Capture the cell that displays the provided text and extract its (x, y) central coordinate. 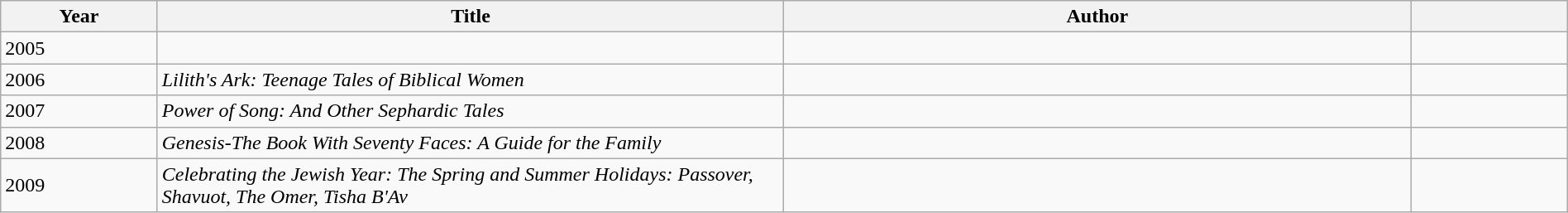
Title (471, 17)
Power of Song: And Other Sephardic Tales (471, 111)
2008 (79, 143)
Author (1097, 17)
2005 (79, 48)
2007 (79, 111)
2009 (79, 186)
Year (79, 17)
2006 (79, 80)
Lilith's Ark: Teenage Tales of Biblical Women (471, 80)
Celebrating the Jewish Year: The Spring and Summer Holidays: Passover, Shavuot, The Omer, Tisha B'Av (471, 186)
Genesis-The Book With Seventy Faces: A Guide for the Family (471, 143)
